Identify which cell holds the provided text, then report its (X, Y) central coordinate. 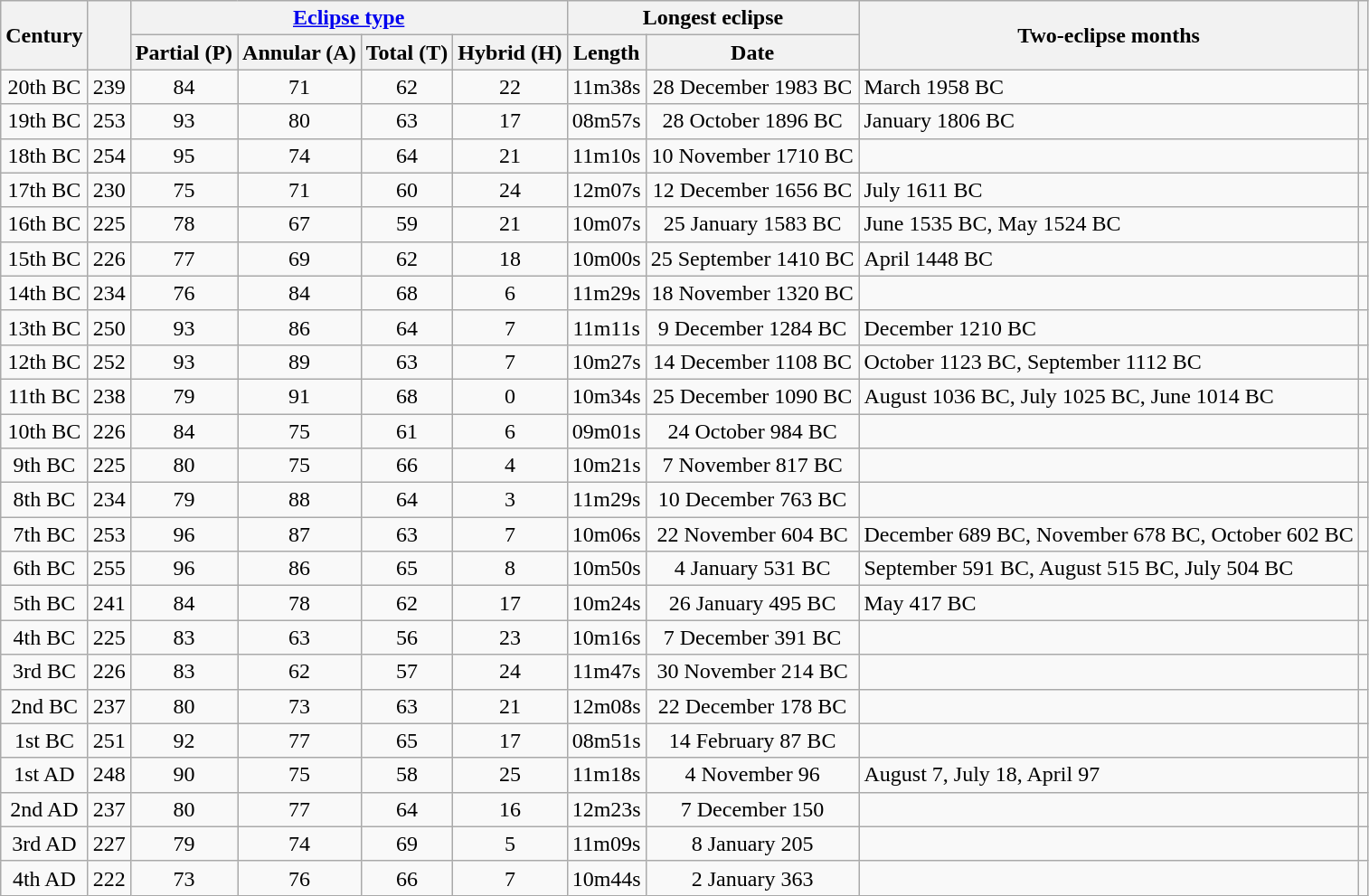
1st BC (44, 740)
Total (T) (407, 52)
11m18s (606, 775)
2nd BC (44, 706)
26 January 495 BC (752, 603)
227 (109, 844)
3rd AD (44, 844)
251 (109, 740)
Century (44, 35)
30 November 214 BC (752, 672)
22 November 604 BC (752, 534)
22 December 178 BC (752, 706)
July 1611 BC (1109, 190)
4th AD (44, 878)
June 1535 BC, May 1524 BC (1109, 224)
August 1036 BC, July 1025 BC, June 1014 BC (1109, 396)
25 December 1090 BC (752, 396)
11th BC (44, 396)
67 (300, 224)
7 December 150 (752, 809)
90 (184, 775)
88 (300, 500)
91 (300, 396)
August 7, July 18, April 97 (1109, 775)
11m10s (606, 156)
7th BC (44, 534)
87 (300, 534)
Longest eclipse (713, 18)
4 January 531 BC (752, 569)
Date (752, 52)
December 689 BC, November 678 BC, October 602 BC (1109, 534)
12m07s (606, 190)
12m08s (606, 706)
238 (109, 396)
10m50s (606, 569)
16 (510, 809)
20th BC (44, 87)
24 October 984 BC (752, 431)
10m44s (606, 878)
14th BC (44, 293)
March 1958 BC (1109, 87)
9 December 1284 BC (752, 327)
0 (510, 396)
255 (109, 569)
15th BC (44, 259)
2 January 363 (752, 878)
61 (407, 431)
13th BC (44, 327)
3rd BC (44, 672)
14 December 1108 BC (752, 362)
239 (109, 87)
5 (510, 844)
8th BC (44, 500)
25 January 1583 BC (752, 224)
59 (407, 224)
230 (109, 190)
25 September 1410 BC (752, 259)
10m07s (606, 224)
11m11s (606, 327)
08m57s (606, 121)
10m21s (606, 466)
22 (510, 87)
September 591 BC, August 515 BC, July 504 BC (1109, 569)
254 (109, 156)
250 (109, 327)
Two-eclipse months (1109, 35)
89 (300, 362)
10th BC (44, 431)
57 (407, 672)
Length (606, 52)
Hybrid (H) (510, 52)
Partial (P) (184, 52)
January 1806 BC (1109, 121)
18 (510, 259)
December 1210 BC (1109, 327)
Eclipse type (349, 18)
58 (407, 775)
19th BC (44, 121)
5th BC (44, 603)
4 November 96 (752, 775)
10m24s (606, 603)
8 (510, 569)
18th BC (44, 156)
17th BC (44, 190)
95 (184, 156)
10m00s (606, 259)
10m34s (606, 396)
April 1448 BC (1109, 259)
7 December 391 BC (752, 637)
23 (510, 637)
May 417 BC (1109, 603)
9th BC (44, 466)
2nd AD (44, 809)
11m38s (606, 87)
October 1123 BC, September 1112 BC (1109, 362)
3 (510, 500)
10m06s (606, 534)
1st AD (44, 775)
248 (109, 775)
28 December 1983 BC (752, 87)
4th BC (44, 637)
10m16s (606, 637)
60 (407, 190)
14 February 87 BC (752, 740)
252 (109, 362)
241 (109, 603)
6th BC (44, 569)
12m23s (606, 809)
10m27s (606, 362)
11m47s (606, 672)
7 November 817 BC (752, 466)
10 November 1710 BC (752, 156)
28 October 1896 BC (752, 121)
18 November 1320 BC (752, 293)
11m09s (606, 844)
09m01s (606, 431)
8 January 205 (752, 844)
4 (510, 466)
25 (510, 775)
Annular (A) (300, 52)
08m51s (606, 740)
12 December 1656 BC (752, 190)
12th BC (44, 362)
16th BC (44, 224)
56 (407, 637)
92 (184, 740)
222 (109, 878)
10 December 763 BC (752, 500)
